Scan for the cell matching the given text and deliver its (x, y) coordinate at center. 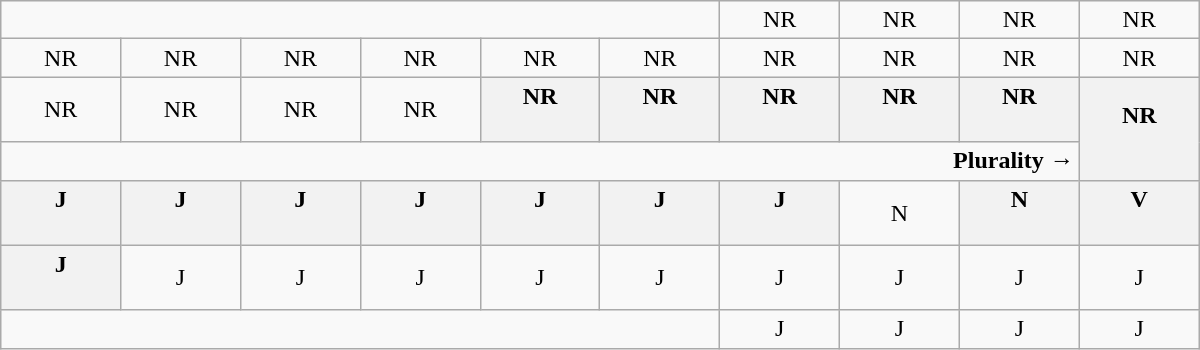
Plurality → (540, 161)
V (1139, 212)
